Output the (x, y) coordinate of the center of the cell containing the given text.  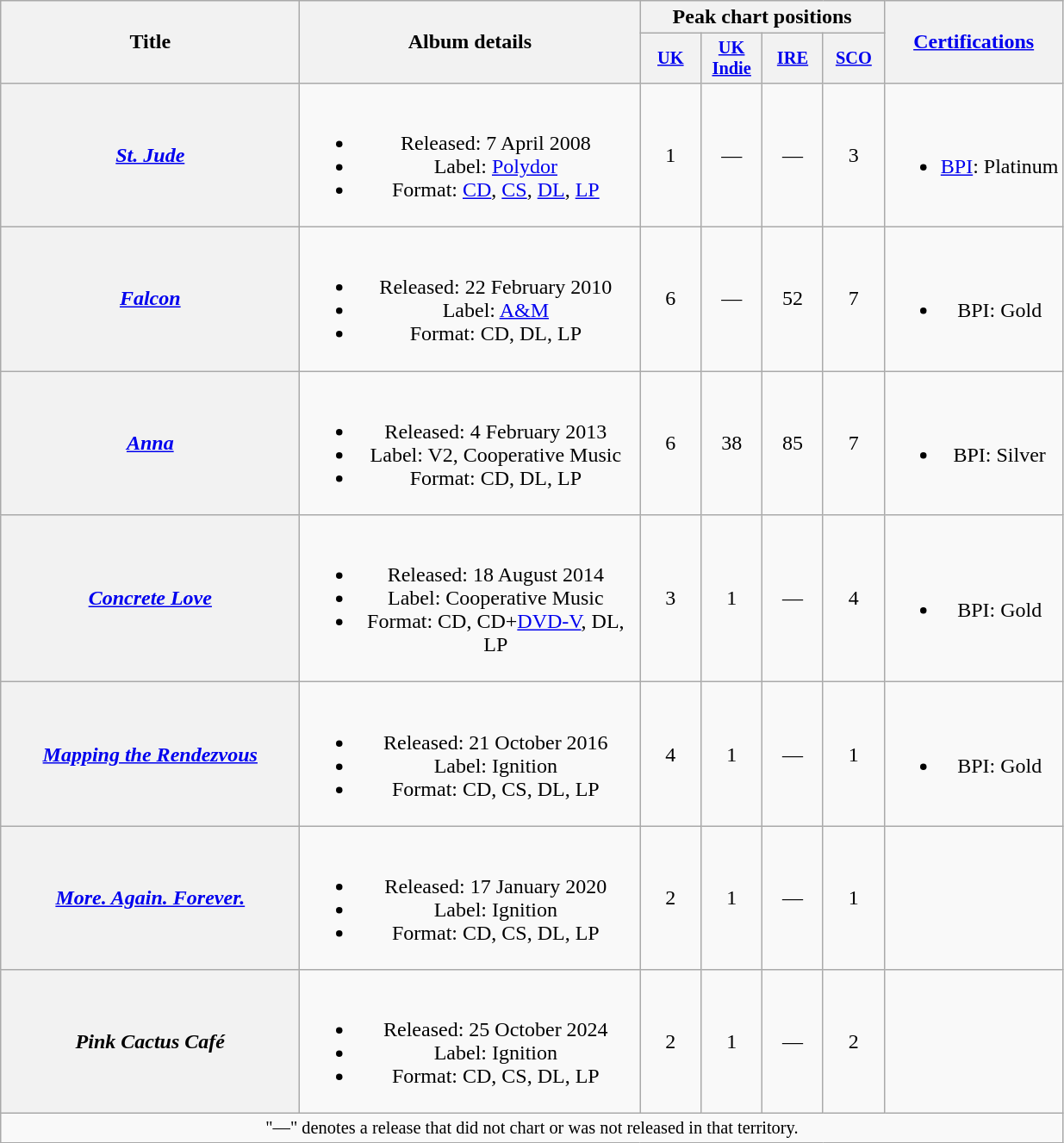
Title (150, 42)
Released: 22 February 2010Label: A&MFormat: CD, DL, LP (470, 300)
Released: 7 April 2008Label: PolydorFormat: CD, CS, DL, LP (470, 155)
85 (793, 443)
Peak chart positions (762, 17)
Anna (150, 443)
UKIndie (732, 59)
Released: 18 August 2014Label: Cooperative MusicFormat: CD, CD+DVD-V, DL, LP (470, 599)
BPI: Platinum (974, 155)
Falcon (150, 300)
BPI: Silver (974, 443)
Pink Cactus Café (150, 1042)
Released: 17 January 2020Label: IgnitionFormat: CD, CS, DL, LP (470, 898)
IRE (793, 59)
UK (670, 59)
St. Jude (150, 155)
Released: 4 February 2013Label: V2, Cooperative MusicFormat: CD, DL, LP (470, 443)
52 (793, 300)
Concrete Love (150, 599)
SCO (853, 59)
More. Again. Forever. (150, 898)
38 (732, 443)
"—" denotes a release that did not chart or was not released in that territory. (532, 1128)
Released: 25 October 2024Label: IgnitionFormat: CD, CS, DL, LP (470, 1042)
Mapping the Rendezvous (150, 755)
Album details (470, 42)
Certifications (974, 42)
Released: 21 October 2016Label: IgnitionFormat: CD, CS, DL, LP (470, 755)
